Extract the [X, Y] coordinate from the center of the cell holding the provided text.  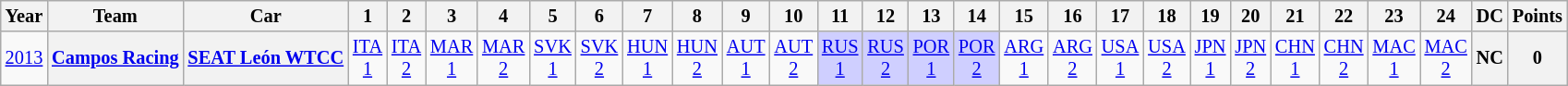
Points [1538, 16]
CHN1 [1295, 58]
Car [265, 16]
13 [931, 16]
AUT2 [793, 58]
POR2 [977, 58]
SEAT León WTCC [265, 58]
MAC1 [1393, 58]
19 [1211, 16]
NC [1490, 58]
2 [406, 16]
HUN2 [697, 58]
11 [840, 16]
DC [1490, 16]
RUS1 [840, 58]
CHN2 [1345, 58]
MAC2 [1446, 58]
8 [697, 16]
1 [368, 16]
JPN1 [1211, 58]
Year [24, 16]
24 [1446, 16]
6 [599, 16]
4 [503, 16]
10 [793, 16]
22 [1345, 16]
USA2 [1166, 58]
17 [1120, 16]
HUN1 [647, 58]
Campos Racing [115, 58]
21 [1295, 16]
2013 [24, 58]
AUT1 [746, 58]
20 [1250, 16]
USA1 [1120, 58]
9 [746, 16]
0 [1538, 58]
23 [1393, 16]
14 [977, 16]
3 [452, 16]
MAR2 [503, 58]
18 [1166, 16]
Team [115, 16]
JPN2 [1250, 58]
16 [1073, 16]
5 [552, 16]
ITA1 [368, 58]
ARG1 [1023, 58]
12 [885, 16]
7 [647, 16]
ITA2 [406, 58]
ARG2 [1073, 58]
POR1 [931, 58]
15 [1023, 16]
SVK1 [552, 58]
RUS2 [885, 58]
SVK2 [599, 58]
MAR1 [452, 58]
